For the text-containing cell, return its midpoint in (x, y) coordinate format. 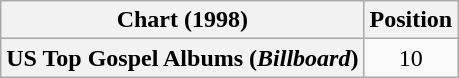
US Top Gospel Albums (Billboard) (182, 58)
Position (411, 20)
Chart (1998) (182, 20)
10 (411, 58)
